Pinpoint the cell where the given text exists, returning its (x, y) midpoint coordinate. 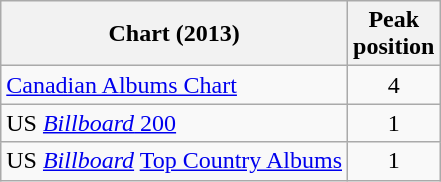
US Billboard 200 (174, 123)
Chart (2013) (174, 34)
Peakposition (394, 34)
US Billboard Top Country Albums (174, 161)
Canadian Albums Chart (174, 85)
4 (394, 85)
